Extract the [X, Y] coordinate from the center of the cell holding the provided text.  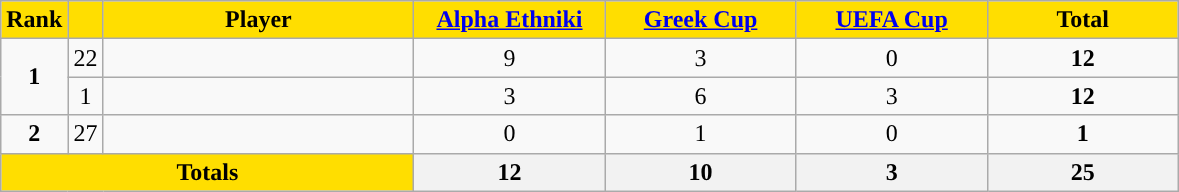
Alpha Ethniki [510, 20]
9 [510, 58]
10 [700, 172]
6 [700, 96]
UEFA Cup [892, 20]
Player [258, 20]
Greek Cup [700, 20]
22 [86, 58]
Total [1082, 20]
Totals [208, 172]
2 [34, 134]
25 [1082, 172]
Rank [34, 20]
27 [86, 134]
